Detect which cell encompasses the target text, then output its (X, Y) center coordinate. 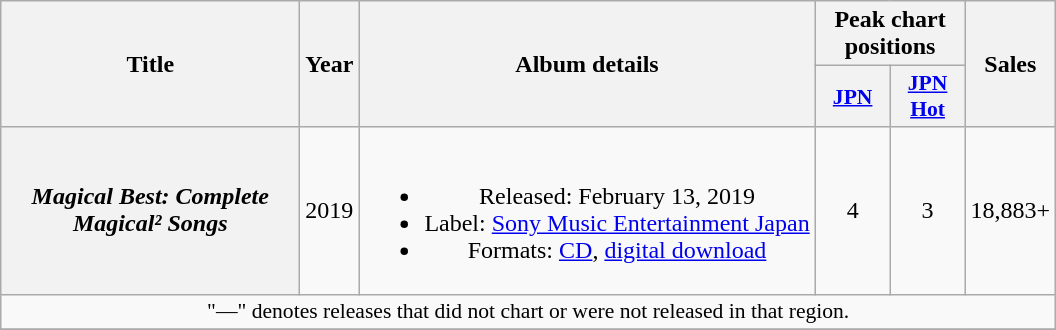
Album details (587, 64)
3 (928, 210)
18,883+ (1010, 210)
Peak chart positions (890, 34)
JPNHot (928, 96)
Released: February 13, 2019Label: Sony Music Entertainment JapanFormats: CD, digital download (587, 210)
2019 (330, 210)
Sales (1010, 64)
4 (852, 210)
Title (150, 64)
Magical Best: Complete Magical² Songs (150, 210)
JPN (852, 96)
"—" denotes releases that did not chart or were not released in that region. (528, 312)
Year (330, 64)
